Output the (X, Y) coordinate of the center of the cell containing the given text.  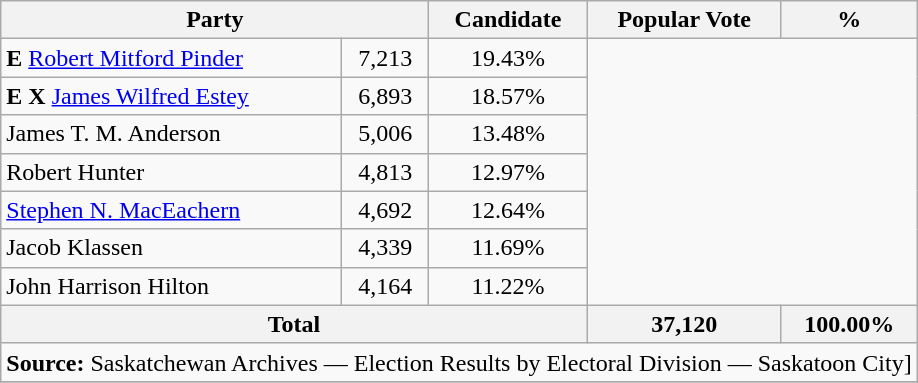
6,893 (384, 96)
7,213 (384, 58)
12.64% (508, 210)
37,120 (684, 324)
19.43% (508, 58)
Total (294, 324)
Robert Hunter (172, 172)
4,164 (384, 286)
Popular Vote (684, 20)
John Harrison Hilton (172, 286)
4,339 (384, 248)
E X James Wilfred Estey (172, 96)
Party (215, 20)
% (849, 20)
4,692 (384, 210)
Stephen N. MacEachern (172, 210)
E Robert Mitford Pinder (172, 58)
James T. M. Anderson (172, 134)
Source: Saskatchewan Archives — Election Results by Electoral Division — Saskatoon City] (459, 362)
4,813 (384, 172)
100.00% (849, 324)
Jacob Klassen (172, 248)
Candidate (508, 20)
11.22% (508, 286)
12.97% (508, 172)
18.57% (508, 96)
5,006 (384, 134)
11.69% (508, 248)
13.48% (508, 134)
